Return (X, Y) of the center of cell containing provided text 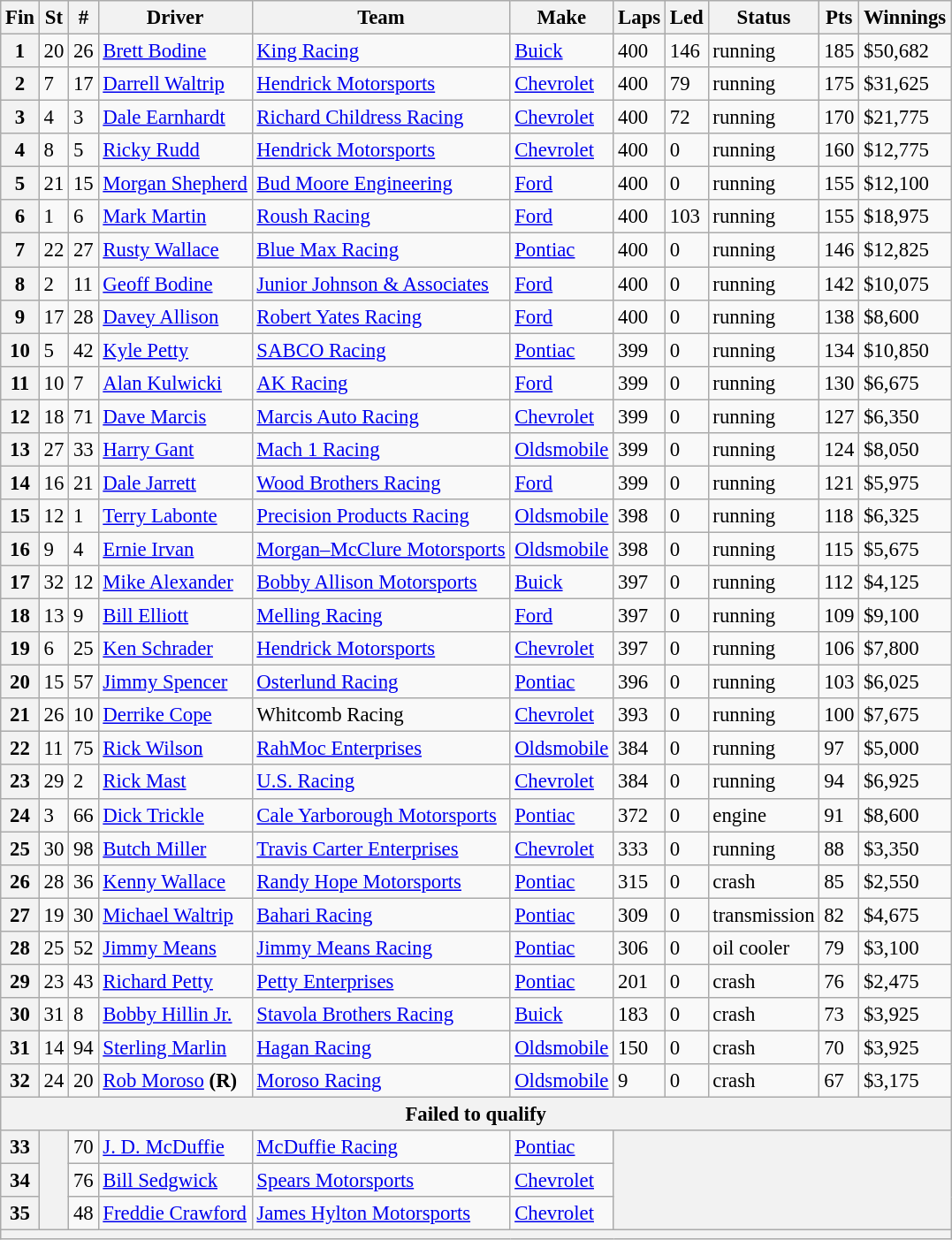
$12,100 (905, 184)
Roush Racing (381, 217)
$18,975 (905, 217)
Dick Trickle (175, 815)
Richard Petty (175, 981)
$31,625 (905, 84)
$10,850 (905, 350)
Alan Kulwicki (175, 383)
Jimmy Means (175, 948)
Whitcomb Racing (381, 715)
$3,100 (905, 948)
138 (840, 316)
67 (840, 1081)
Kenny Wallace (175, 881)
Rusty Wallace (175, 250)
91 (840, 815)
$4,125 (905, 582)
106 (840, 649)
Jimmy Spencer (175, 682)
57 (83, 682)
Jimmy Means Racing (381, 948)
Melling Racing (381, 616)
82 (840, 915)
Geoff Bodine (175, 284)
175 (840, 84)
73 (840, 1015)
372 (640, 815)
Dale Jarrett (175, 483)
Bahari Racing (381, 915)
Robert Yates Racing (381, 316)
Ernie Irvan (175, 549)
King Racing (381, 51)
Morgan Shepherd (175, 184)
306 (640, 948)
Rob Moroso (R) (175, 1081)
engine (764, 815)
Pts (840, 18)
$6,325 (905, 516)
393 (640, 715)
34 (20, 1181)
AK Racing (381, 383)
396 (640, 682)
43 (83, 981)
$3,350 (905, 848)
Butch Miller (175, 848)
Osterlund Racing (381, 682)
James Hylton Motorsports (381, 1213)
Rick Mast (175, 782)
Rick Wilson (175, 749)
$2,475 (905, 981)
71 (83, 416)
Marcis Auto Racing (381, 416)
112 (840, 582)
Mike Alexander (175, 582)
Winnings (905, 18)
Sterling Marlin (175, 1047)
121 (840, 483)
183 (640, 1015)
Team (381, 18)
J. D. McDuffie (175, 1147)
35 (20, 1213)
134 (840, 350)
Wood Brothers Racing (381, 483)
170 (840, 118)
Bobby Allison Motorsports (381, 582)
Kyle Petty (175, 350)
U.S. Racing (381, 782)
109 (840, 616)
75 (83, 749)
Freddie Crawford (175, 1213)
Derrike Cope (175, 715)
transmission (764, 915)
Harry Gant (175, 450)
52 (83, 948)
Morgan–McClure Motorsports (381, 549)
315 (640, 881)
85 (840, 881)
McDuffie Racing (381, 1147)
Laps (640, 18)
Ricky Rudd (175, 150)
72 (686, 118)
Status (764, 18)
$21,775 (905, 118)
Bobby Hillin Jr. (175, 1015)
Hagan Racing (381, 1047)
$9,100 (905, 616)
RahMoc Enterprises (381, 749)
Bill Sedgwick (175, 1181)
Make (562, 18)
66 (83, 815)
118 (840, 516)
$6,925 (905, 782)
127 (840, 416)
150 (640, 1047)
Junior Johnson & Associates (381, 284)
St (53, 18)
$6,025 (905, 682)
$12,775 (905, 150)
Dave Marcis (175, 416)
$12,825 (905, 250)
Mach 1 Racing (381, 450)
Travis Carter Enterprises (381, 848)
$7,675 (905, 715)
$4,675 (905, 915)
$6,350 (905, 416)
160 (840, 150)
Stavola Brothers Racing (381, 1015)
$6,675 (905, 383)
Fin (20, 18)
48 (83, 1213)
Cale Yarborough Motorsports (381, 815)
Terry Labonte (175, 516)
Failed to qualify (476, 1114)
Mark Martin (175, 217)
Moroso Racing (381, 1081)
115 (840, 549)
333 (640, 848)
36 (83, 881)
$10,075 (905, 284)
Davey Allison (175, 316)
Brett Bodine (175, 51)
Darrell Waltrip (175, 84)
Bud Moore Engineering (381, 184)
201 (640, 981)
Led (686, 18)
$2,550 (905, 881)
42 (83, 350)
Dale Earnhardt (175, 118)
Driver (175, 18)
185 (840, 51)
Richard Childress Racing (381, 118)
# (83, 18)
Bill Elliott (175, 616)
Ken Schrader (175, 649)
124 (840, 450)
$5,975 (905, 483)
142 (840, 284)
Precision Products Racing (381, 516)
88 (840, 848)
SABCO Racing (381, 350)
Blue Max Racing (381, 250)
$3,175 (905, 1081)
309 (640, 915)
$5,000 (905, 749)
Michael Waltrip (175, 915)
$5,675 (905, 549)
Spears Motorsports (381, 1181)
Petty Enterprises (381, 981)
$50,682 (905, 51)
Randy Hope Motorsports (381, 881)
97 (840, 749)
$8,050 (905, 450)
130 (840, 383)
100 (840, 715)
oil cooler (764, 948)
$7,800 (905, 649)
98 (83, 848)
